Return the (x, y) coordinate for the center point of the cell that contains the specified text.  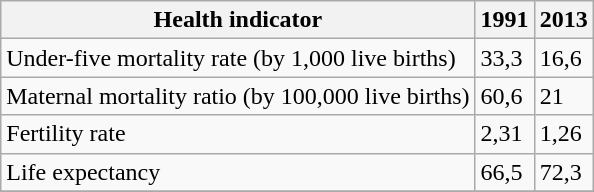
1991 (504, 20)
Health indicator (238, 20)
Life expectancy (238, 172)
1,26 (564, 134)
60,6 (504, 96)
Maternal mortality ratio (by 100,000 live births) (238, 96)
2013 (564, 20)
2,31 (504, 134)
66,5 (504, 172)
72,3 (564, 172)
Fertility rate (238, 134)
33,3 (504, 58)
Under-five mortality rate (by 1,000 live births) (238, 58)
16,6 (564, 58)
21 (564, 96)
